Identify which cell holds the provided text, then report its [x, y] central coordinate. 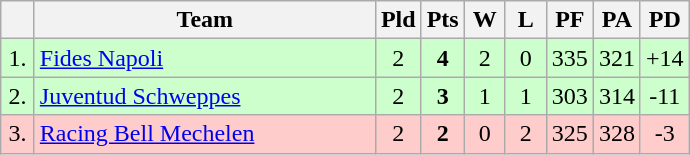
PF [570, 20]
1. [18, 58]
Juventud Schweppes [204, 96]
-3 [664, 134]
303 [570, 96]
Team [204, 20]
+14 [664, 58]
PD [664, 20]
3 [442, 96]
4 [442, 58]
Pld [398, 20]
321 [616, 58]
-11 [664, 96]
2. [18, 96]
Fides Napoli [204, 58]
PA [616, 20]
Pts [442, 20]
314 [616, 96]
335 [570, 58]
328 [616, 134]
Racing Bell Mechelen [204, 134]
3. [18, 134]
W [484, 20]
325 [570, 134]
L [526, 20]
